Scan for the cell matching the given text and deliver its (x, y) coordinate at center. 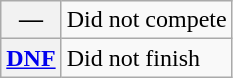
Did not finish (146, 58)
Did not compete (146, 20)
— (31, 20)
DNF (31, 58)
